From the cell containing the given text, extract its center point as (X, Y) coordinate. 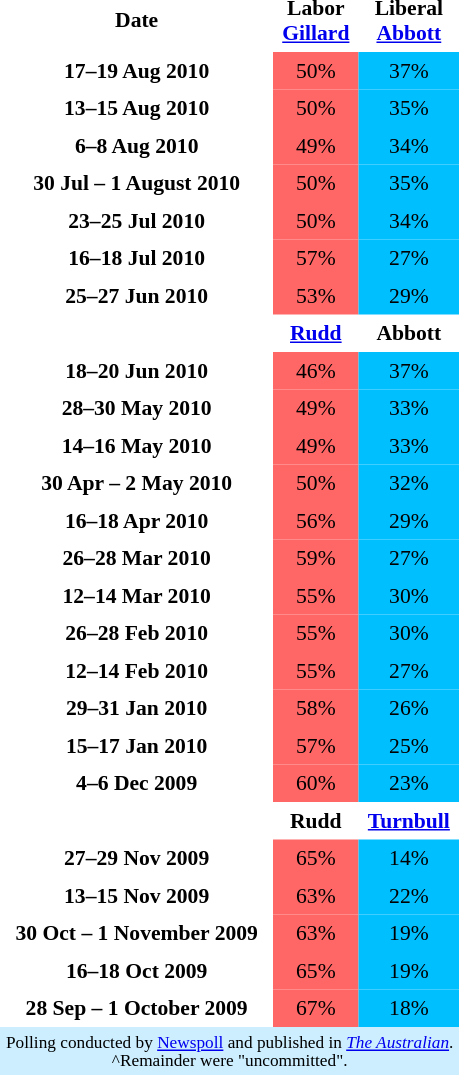
30 Oct – 1 November 2009 (136, 933)
32% (408, 483)
16–18 Jul 2010 (136, 258)
Turnbull (408, 821)
29–31 Jan 2010 (136, 708)
14–16 May 2010 (136, 446)
16–18 Oct 2009 (136, 971)
60% (316, 783)
13–15 Aug 2010 (136, 108)
23–25 Jul 2010 (136, 221)
18–20 Jun 2010 (136, 371)
6–8 Aug 2010 (136, 146)
28 Sep – 1 October 2009 (136, 1008)
27–29 Nov 2009 (136, 858)
Polling conducted by Newspoll and published in The Australian.^Remainder were "uncommitted". (230, 1051)
22% (408, 896)
26–28 Feb 2010 (136, 633)
12–14 Mar 2010 (136, 596)
30 Jul – 1 August 2010 (136, 183)
58% (316, 708)
14% (408, 858)
46% (316, 371)
25–27 Jun 2010 (136, 296)
4–6 Dec 2009 (136, 783)
Abbott (408, 333)
15–17 Jan 2010 (136, 746)
67% (316, 1008)
23% (408, 783)
17–19 Aug 2010 (136, 71)
16–18 Apr 2010 (136, 521)
25% (408, 746)
28–30 May 2010 (136, 408)
26% (408, 708)
56% (316, 521)
12–14 Feb 2010 (136, 671)
26–28 Mar 2010 (136, 558)
53% (316, 296)
59% (316, 558)
30 Apr – 2 May 2010 (136, 483)
18% (408, 1008)
13–15 Nov 2009 (136, 896)
